From the cell containing the given text, extract its center point as [x, y] coordinate. 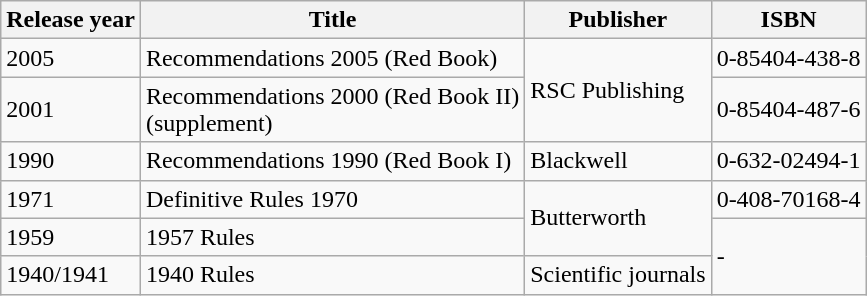
1957 Rules [332, 237]
- [788, 256]
1940 Rules [332, 275]
2001 [71, 110]
0-632-02494-1 [788, 161]
0-85404-438-8 [788, 58]
Title [332, 20]
Release year [71, 20]
Butterworth [618, 218]
Definitive Rules 1970 [332, 199]
1959 [71, 237]
RSC Publishing [618, 90]
Blackwell [618, 161]
ISBN [788, 20]
Recommendations 1990 (Red Book I) [332, 161]
Recommendations 2000 (Red Book II)(supplement) [332, 110]
1971 [71, 199]
Recommendations 2005 (Red Book) [332, 58]
0-408-70168-4 [788, 199]
1940/1941 [71, 275]
1990 [71, 161]
0-85404-487-6 [788, 110]
2005 [71, 58]
Scientific journals [618, 275]
Publisher [618, 20]
